Determine the [x, y] coordinate at the center of the cell enclosing the given text.  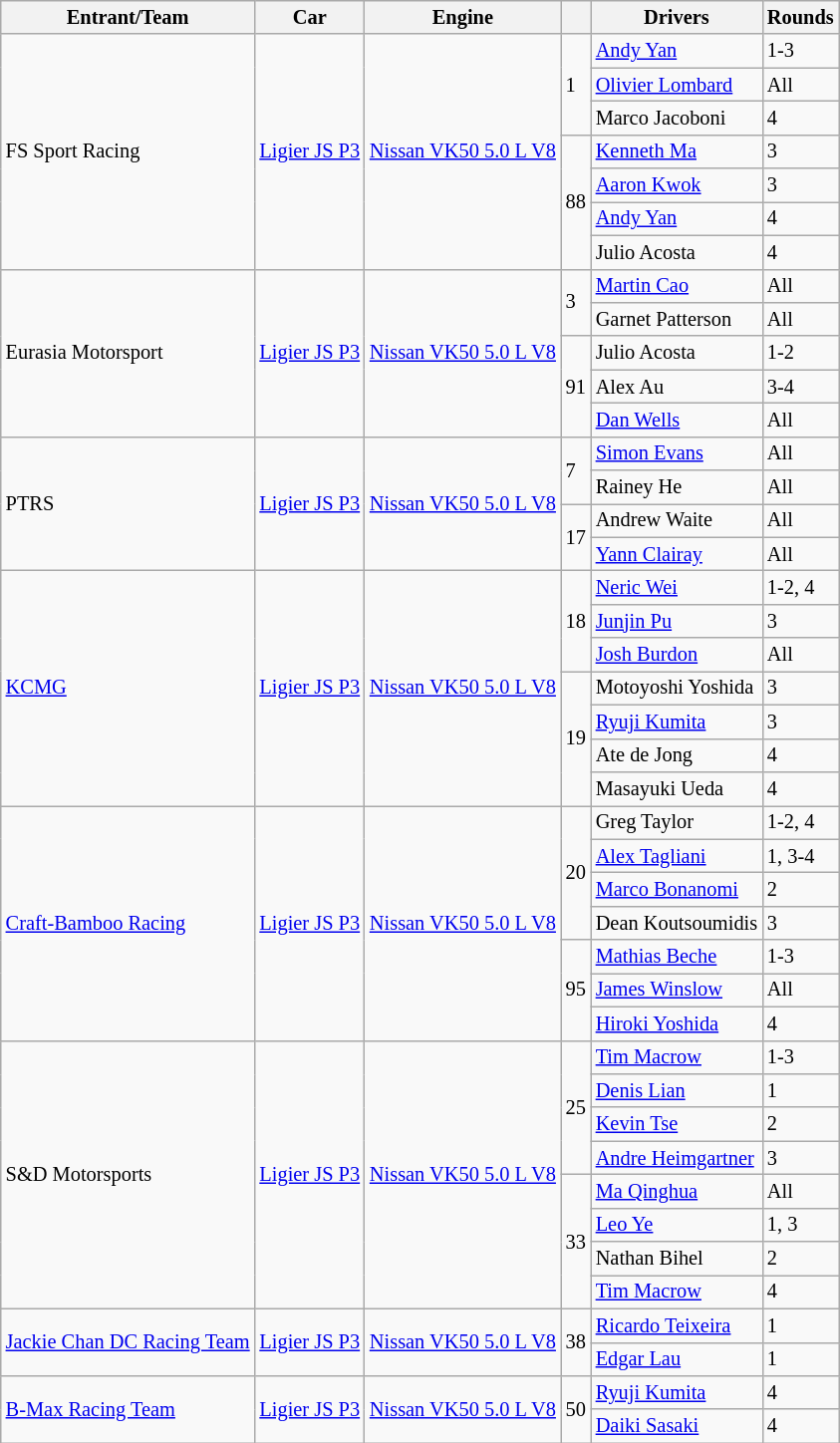
Engine [462, 17]
Ate de Jong [677, 755]
95 [576, 991]
Marco Bonanomi [677, 889]
Rainey He [677, 487]
7 [576, 470]
Eurasia Motorsport [128, 353]
Drivers [677, 17]
25 [576, 1108]
17 [576, 536]
PTRS [128, 504]
38 [576, 1341]
Alex Tagliani [677, 856]
20 [576, 873]
KCMG [128, 688]
Andre Heimgartner [677, 1158]
Car [309, 17]
18 [576, 620]
Hiroki Yoshida [677, 1023]
Olivier Lombard [677, 85]
Masayuki Ueda [677, 788]
Andrew Waite [677, 520]
S&D Motorsports [128, 1174]
Jackie Chan DC Racing Team [128, 1341]
Dan Wells [677, 420]
Mathias Beche [677, 957]
1-2 [801, 353]
33 [576, 1242]
Motoyoshi Yoshida [677, 688]
Rounds [801, 17]
88 [576, 201]
Ma Qinghua [677, 1191]
Aaron Kwok [677, 185]
Entrant/Team [128, 17]
Leo Ye [677, 1225]
91 [576, 387]
Denis Lian [677, 1090]
Kevin Tse [677, 1124]
Ricardo Teixeira [677, 1325]
3-4 [801, 387]
Neric Wei [677, 587]
Nathan Bihel [677, 1259]
Edgar Lau [677, 1359]
James Winslow [677, 990]
Kenneth Ma [677, 151]
Craft-Bamboo Racing [128, 923]
50 [576, 1409]
Dean Koutsoumidis [677, 923]
Greg Taylor [677, 822]
Marco Jacoboni [677, 118]
Junjin Pu [677, 621]
B-Max Racing Team [128, 1409]
1, 3 [801, 1225]
1, 3-4 [801, 856]
Yann Clairay [677, 554]
19 [576, 737]
Martin Cao [677, 286]
Daiki Sasaki [677, 1426]
Josh Burdon [677, 655]
FS Sport Racing [128, 151]
Garnet Patterson [677, 319]
Alex Au [677, 387]
Simon Evans [677, 453]
